Return the [x, y] coordinate for the center point of the cell that contains the specified text.  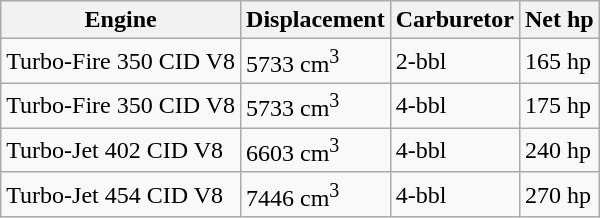
Turbo-Jet 454 CID V8 [121, 194]
270 hp [559, 194]
Net hp [559, 20]
Carburetor [454, 20]
165 hp [559, 62]
2-bbl [454, 62]
Displacement [316, 20]
Engine [121, 20]
7446 cm3 [316, 194]
240 hp [559, 150]
175 hp [559, 106]
6603 cm3 [316, 150]
Turbo-Jet 402 CID V8 [121, 150]
